Scan for the cell matching the given text and deliver its [X, Y] coordinate at center. 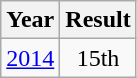
Result [98, 20]
2014 [30, 58]
15th [98, 58]
Year [30, 20]
